Detect which cell encompasses the target text, then output its [X, Y] center coordinate. 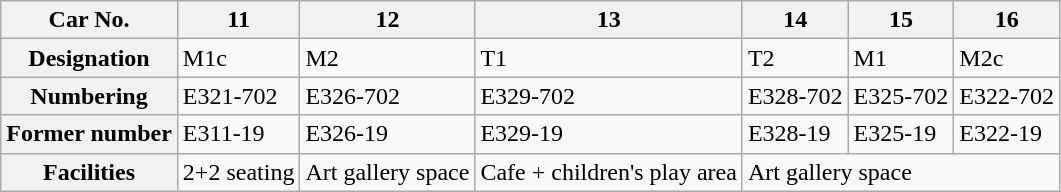
13 [608, 20]
M1c [238, 58]
16 [1007, 20]
E322-19 [1007, 134]
E321-702 [238, 96]
Former number [90, 134]
M1 [901, 58]
11 [238, 20]
E326-19 [388, 134]
Designation [90, 58]
E325-19 [901, 134]
E325-702 [901, 96]
E326-702 [388, 96]
E322-702 [1007, 96]
Cafe + children's play area [608, 172]
E328-702 [795, 96]
M2 [388, 58]
T1 [608, 58]
Numbering [90, 96]
E311-19 [238, 134]
M2c [1007, 58]
T2 [795, 58]
E329-19 [608, 134]
Facilities [90, 172]
12 [388, 20]
15 [901, 20]
2+2 seating [238, 172]
14 [795, 20]
Car No. [90, 20]
E329-702 [608, 96]
E328-19 [795, 134]
